Return (X, Y) of the center of cell containing provided text 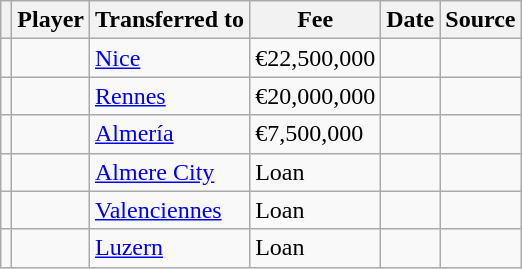
Nice (170, 58)
Almere City (170, 172)
Fee (316, 20)
Player (51, 20)
€7,500,000 (316, 134)
Valenciennes (170, 210)
Luzern (170, 248)
Rennes (170, 96)
Transferred to (170, 20)
€20,000,000 (316, 96)
Almería (170, 134)
Date (410, 20)
€22,500,000 (316, 58)
Source (480, 20)
